Detect which cell encompasses the target text, then output its (X, Y) center coordinate. 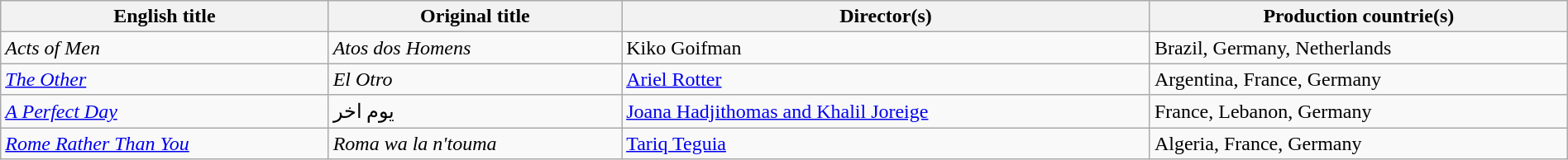
Joana Hadjithomas and Khalil Joreige (887, 111)
Production countrie(s) (1358, 16)
Rome Rather Than You (165, 143)
English title (165, 16)
A Perfect Day (165, 111)
Algeria, France, Germany (1358, 143)
Tariq Teguia (887, 143)
El Otro (475, 79)
The Other (165, 79)
Kiko Goifman (887, 48)
Roma wa la n'touma (475, 143)
Original title (475, 16)
Brazil, Germany, Netherlands (1358, 48)
Acts of Men (165, 48)
يوم اخر (475, 111)
Ariel Rotter (887, 79)
Argentina, France, Germany (1358, 79)
Director(s) (887, 16)
France, Lebanon, Germany (1358, 111)
Atos dos Homens (475, 48)
